Capture the cell that displays the provided text and extract its (x, y) central coordinate. 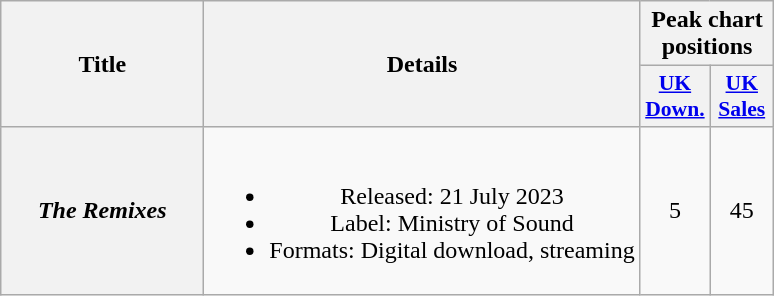
Peak chart positions (707, 34)
Released: 21 July 2023Label: Ministry of SoundFormats: Digital download, streaming (422, 210)
Details (422, 64)
Title (102, 64)
45 (742, 210)
UKDown. (675, 96)
The Remixes (102, 210)
5 (675, 210)
UKSales (742, 96)
